Find where the given text appears and provide that cell's center as (x, y) coordinate. 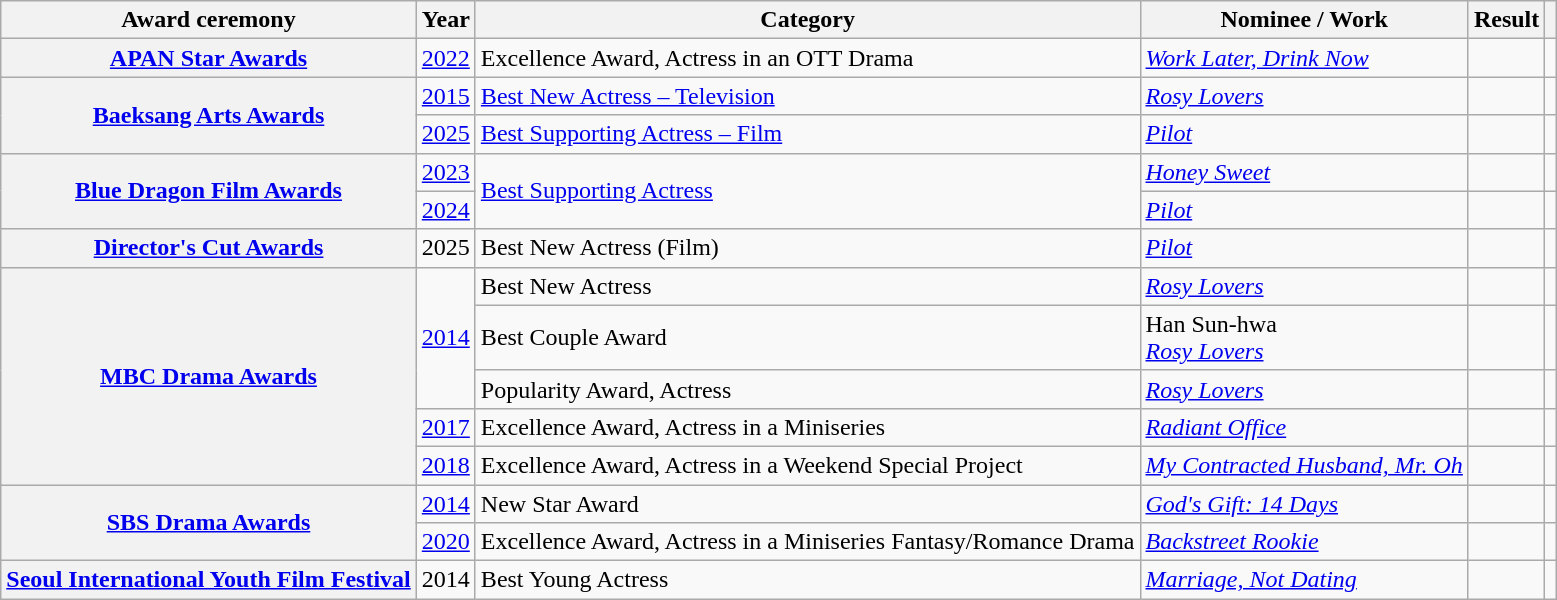
Category (808, 20)
Best New Actress (Film) (808, 248)
2022 (446, 58)
Backstreet Rookie (1304, 542)
Honey Sweet (1304, 172)
Best New Actress (808, 286)
SBS Drama Awards (209, 522)
Director's Cut Awards (209, 248)
Best Supporting Actress (808, 191)
Baeksang Arts Awards (209, 115)
2023 (446, 172)
Best Young Actress (808, 580)
Marriage, Not Dating (1304, 580)
2017 (446, 427)
Blue Dragon Film Awards (209, 191)
Excellence Award, Actress in an OTT Drama (808, 58)
Work Later, Drink Now (1304, 58)
Popularity Award, Actress (808, 389)
Best New Actress – Television (808, 96)
2018 (446, 465)
Result (1506, 20)
Seoul International Youth Film Festival (209, 580)
Excellence Award, Actress in a Weekend Special Project (808, 465)
2024 (446, 210)
God's Gift: 14 Days (1304, 503)
Radiant Office (1304, 427)
Han Sun-hwa Rosy Lovers (1304, 338)
Year (446, 20)
Award ceremony (209, 20)
Best Couple Award (808, 338)
My Contracted Husband, Mr. Oh (1304, 465)
Excellence Award, Actress in a Miniseries Fantasy/Romance Drama (808, 542)
Nominee / Work (1304, 20)
MBC Drama Awards (209, 376)
2015 (446, 96)
Best Supporting Actress – Film (808, 134)
Excellence Award, Actress in a Miniseries (808, 427)
2020 (446, 542)
APAN Star Awards (209, 58)
New Star Award (808, 503)
